Return the (X, Y) coordinate for the center point of the cell that contains the specified text.  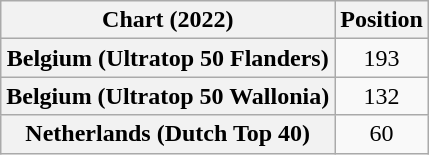
Chart (2022) (168, 20)
193 (382, 58)
Belgium (Ultratop 50 Wallonia) (168, 96)
Belgium (Ultratop 50 Flanders) (168, 58)
132 (382, 96)
Netherlands (Dutch Top 40) (168, 134)
Position (382, 20)
60 (382, 134)
